Scan for the cell matching the given text and deliver its (X, Y) coordinate at center. 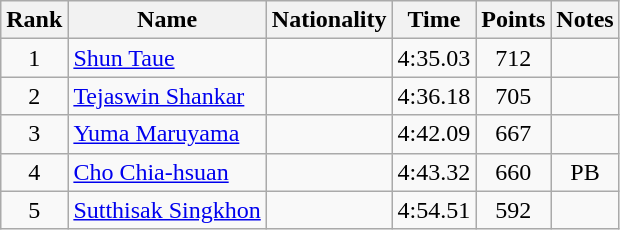
Cho Chia-hsuan (167, 172)
1 (34, 58)
3 (34, 134)
Nationality (329, 20)
4:54.51 (434, 210)
Name (167, 20)
Yuma Maruyama (167, 134)
Points (514, 20)
2 (34, 96)
705 (514, 96)
4:42.09 (434, 134)
Tejaswin Shankar (167, 96)
4:35.03 (434, 58)
660 (514, 172)
Shun Taue (167, 58)
712 (514, 58)
4 (34, 172)
667 (514, 134)
PB (585, 172)
Sutthisak Singkhon (167, 210)
5 (34, 210)
Time (434, 20)
4:36.18 (434, 96)
592 (514, 210)
4:43.32 (434, 172)
Notes (585, 20)
Rank (34, 20)
